Determine the (x, y) coordinate at the center of the cell enclosing the given text.  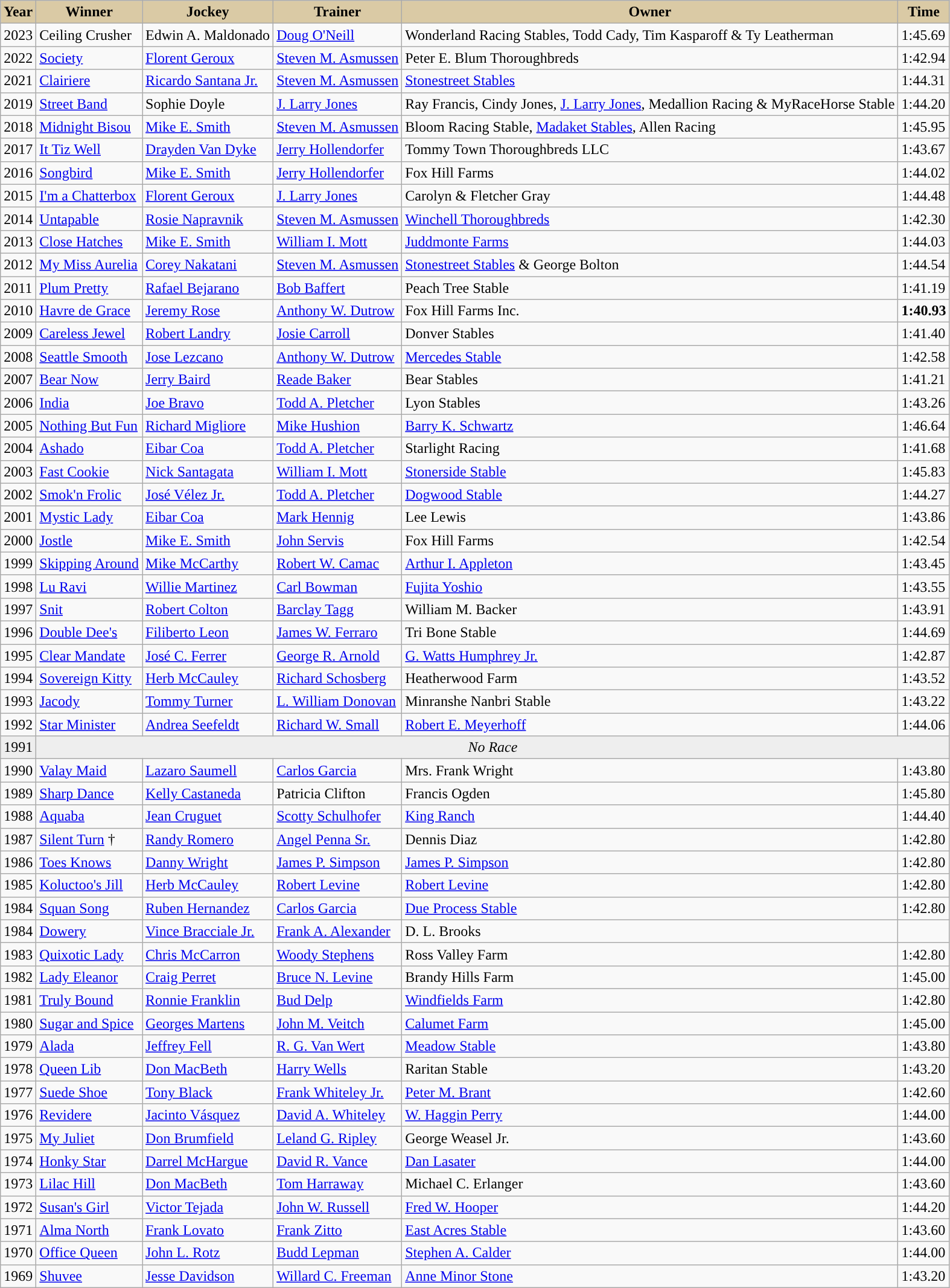
Jeffrey Fell (208, 1046)
2015 (18, 196)
1:42.87 (923, 655)
Sugar and Spice (89, 1024)
G. Watts Humphrey Jr. (650, 655)
No Race (493, 748)
1:42.30 (923, 219)
Nick Santagata (208, 472)
Trainer (338, 12)
Snit (89, 609)
Robert E. Meyerhoff (650, 725)
R. G. Van Wert (338, 1046)
2010 (18, 311)
Calumet Farm (650, 1024)
José Vélez Jr. (208, 495)
2022 (18, 58)
1969 (18, 1276)
José C. Ferrer (208, 655)
Jerry Baird (208, 380)
Vince Bracciale Jr. (208, 931)
Havre de Grace (89, 311)
Star Minister (89, 725)
1:43.86 (923, 517)
Untapable (89, 219)
It Tiz Well (89, 150)
2005 (18, 426)
Reade Baker (338, 380)
Aquaba (89, 816)
1992 (18, 725)
Dennis Diaz (650, 839)
Starlight Racing (650, 449)
1:41.19 (923, 288)
Brandy Hills Farm (650, 977)
1:42.58 (923, 357)
Mark Hennig (338, 517)
1:44.54 (923, 264)
Willard C. Freeman (338, 1276)
Rosie Napravnik (208, 219)
2007 (18, 380)
Fast Cookie (89, 472)
Plum Pretty (89, 288)
Nothing But Fun (89, 426)
1:45.83 (923, 472)
My Miss Aurelia (89, 264)
Lady Eleanor (89, 977)
Koluctoo's Jill (89, 885)
Mike McCarthy (208, 563)
James W. Ferraro (338, 632)
Barclay Tagg (338, 609)
Barry K. Schwartz (650, 426)
1970 (18, 1253)
1977 (18, 1092)
1987 (18, 839)
2023 (18, 35)
Peter E. Blum Thoroughbreds (650, 58)
Rafael Bejarano (208, 288)
Bruce N. Levine (338, 977)
Smok'n Frolic (89, 495)
D. L. Brooks (650, 931)
Susan's Girl (89, 1207)
Victor Tejada (208, 1207)
2002 (18, 495)
1972 (18, 1207)
Seattle Smooth (89, 357)
1:41.21 (923, 380)
Jockey (208, 12)
Doug O'Neill (338, 35)
Sovereign Kitty (89, 679)
Toes Knows (89, 862)
Winchell Thoroughbreds (650, 219)
1:43.52 (923, 679)
Woody Stephens (338, 954)
Andrea Seefeldt (208, 725)
Dan Lasater (650, 1161)
1982 (18, 977)
Winner (89, 12)
Jesse Davidson (208, 1276)
Patricia Clifton (338, 793)
John L. Rotz (208, 1253)
Peter M. Brant (650, 1092)
1991 (18, 748)
Office Queen (89, 1253)
Jacody (89, 702)
Willie Martinez (208, 586)
Anne Minor Stone (650, 1276)
1980 (18, 1024)
Tom Harraway (338, 1184)
1:41.68 (923, 449)
1:44.02 (923, 173)
George Weasel Jr. (650, 1138)
Lazaro Saumell (208, 771)
Suede Shoe (89, 1092)
Richard Schosberg (338, 679)
Tony Black (208, 1092)
Kelly Castaneda (208, 793)
Jean Cruguet (208, 816)
1:42.94 (923, 58)
Silent Turn † (89, 839)
Songbird (89, 173)
Craig Perret (208, 977)
Joe Bravo (208, 403)
Filiberto Leon (208, 632)
1985 (18, 885)
1989 (18, 793)
1993 (18, 702)
1:44.69 (923, 632)
Midnight Bisou (89, 127)
1:45.95 (923, 127)
1:46.64 (923, 426)
Leland G. Ripley (338, 1138)
1:44.31 (923, 81)
Fred W. Hooper (650, 1207)
John M. Veitch (338, 1024)
Mystic Lady (89, 517)
Fujita Yoshio (650, 586)
1:42.60 (923, 1092)
Ronnie Franklin (208, 1000)
Scotty Schulhofer (338, 816)
Donver Stables (650, 334)
Street Band (89, 104)
1973 (18, 1184)
Quixotic Lady (89, 954)
My Juliet (89, 1138)
1:44.40 (923, 816)
L. William Donovan (338, 702)
Angel Penna Sr. (338, 839)
Frank Lovato (208, 1230)
Clairiere (89, 81)
Owner (650, 12)
Jeremy Rose (208, 311)
1976 (18, 1115)
Jostle (89, 540)
Windfields Farm (650, 1000)
2008 (18, 357)
2014 (18, 219)
2011 (18, 288)
Frank Whiteley Jr. (338, 1092)
John W. Russell (338, 1207)
1971 (18, 1230)
Chris McCarron (208, 954)
1:45.80 (923, 793)
Ashado (89, 449)
Bob Baffert (338, 288)
Danny Wright (208, 862)
1998 (18, 586)
Richard W. Small (338, 725)
2003 (18, 472)
1:43.26 (923, 403)
1978 (18, 1069)
Sharp Dance (89, 793)
Stonestreet Stables & George Bolton (650, 264)
Stonerside Stable (650, 472)
Juddmonte Farms (650, 242)
East Acres Stable (650, 1230)
Richard Migliore (208, 426)
1:41.40 (923, 334)
1:43.91 (923, 609)
Squan Song (89, 908)
1:44.48 (923, 196)
Randy Romero (208, 839)
1983 (18, 954)
Carl Bowman (338, 586)
1981 (18, 1000)
Robert Landry (208, 334)
1979 (18, 1046)
King Ranch (650, 816)
Jose Lezcano (208, 357)
Bud Delp (338, 1000)
Time (923, 12)
1:42.54 (923, 540)
2009 (18, 334)
Bear Now (89, 380)
Sophie Doyle (208, 104)
2004 (18, 449)
1986 (18, 862)
Valay Maid (89, 771)
I'm a Chatterbox (89, 196)
2013 (18, 242)
Peach Tree Stable (650, 288)
1995 (18, 655)
Dogwood Stable (650, 495)
George R. Arnold (338, 655)
2018 (18, 127)
Mercedes Stable (650, 357)
Corey Nakatani (208, 264)
1:44.27 (923, 495)
W. Haggin Perry (650, 1115)
John Servis (338, 540)
Georges Martens (208, 1024)
Josie Carroll (338, 334)
Alma North (89, 1230)
2017 (18, 150)
Don Brumfield (208, 1138)
Edwin A. Maldonado (208, 35)
Raritan Stable (650, 1069)
Ricardo Santana Jr. (208, 81)
Ross Valley Farm (650, 954)
1997 (18, 609)
Frank Zitto (338, 1230)
2019 (18, 104)
1988 (18, 816)
Minranshe Nanbri Stable (650, 702)
Society (89, 58)
1:44.03 (923, 242)
Wonderland Racing Stables, Todd Cady, Tim Kasparoff & Ty Leatherman (650, 35)
2001 (18, 517)
David R. Vance (338, 1161)
David A. Whiteley (338, 1115)
Double Dee's (89, 632)
Tommy Town Thoroughbreds LLC (650, 150)
2000 (18, 540)
Year (18, 12)
2006 (18, 403)
Jacinto Vásquez (208, 1115)
1:43.67 (923, 150)
1999 (18, 563)
Lilac Hill (89, 1184)
Mrs. Frank Wright (650, 771)
Harry Wells (338, 1069)
Ruben Hernandez (208, 908)
William M. Backer (650, 609)
Careless Jewel (89, 334)
2012 (18, 264)
Frank A. Alexander (338, 931)
1:44.06 (923, 725)
Darrel McHargue (208, 1161)
1994 (18, 679)
Meadow Stable (650, 1046)
1:43.45 (923, 563)
Skipping Around (89, 563)
Queen Lib (89, 1069)
Ceiling Crusher (89, 35)
1975 (18, 1138)
1:43.22 (923, 702)
Michael C. Erlanger (650, 1184)
Bloom Racing Stable, Madaket Stables, Allen Racing (650, 127)
1:45.69 (923, 35)
Arthur I. Appleton (650, 563)
Mike Hushion (338, 426)
Dowery (89, 931)
1:43.55 (923, 586)
Clear Mandate (89, 655)
1996 (18, 632)
Shuvee (89, 1276)
Revidere (89, 1115)
1974 (18, 1161)
Robert Colton (208, 609)
1:40.93 (923, 311)
India (89, 403)
Lu Ravi (89, 586)
Carolyn & Fletcher Gray (650, 196)
Francis Ogden (650, 793)
Stonestreet Stables (650, 81)
2016 (18, 173)
2021 (18, 81)
Tri Bone Stable (650, 632)
1990 (18, 771)
Stephen A. Calder (650, 1253)
Fox Hill Farms Inc. (650, 311)
Bear Stables (650, 380)
Lee Lewis (650, 517)
Close Hatches (89, 242)
Ray Francis, Cindy Jones, J. Larry Jones, Medallion Racing & MyRaceHorse Stable (650, 104)
Due Process Stable (650, 908)
Lyon Stables (650, 403)
Budd Lepman (338, 1253)
Drayden Van Dyke (208, 150)
Honky Star (89, 1161)
Robert W. Camac (338, 563)
Alada (89, 1046)
Heatherwood Farm (650, 679)
Truly Bound (89, 1000)
Tommy Turner (208, 702)
